Provide the (x, y) coordinate of the cell's center where the given text is located.  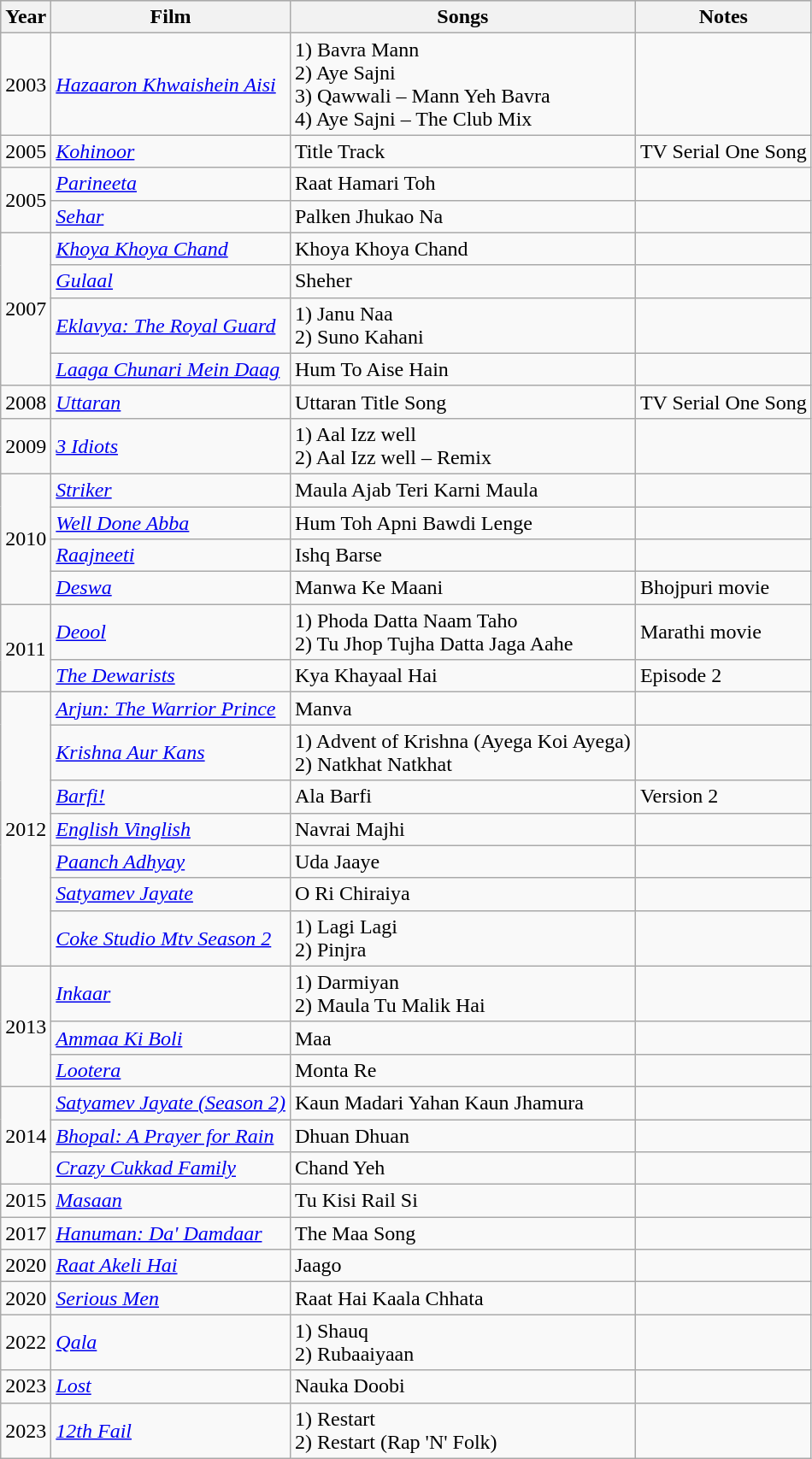
Deool (171, 632)
Bhopal: A Prayer for Rain (171, 1136)
Kya Khayaal Hai (462, 676)
1) Restart 2) Restart (Rap 'N' Folk) (462, 1431)
1) Shauq 2) Rubaaiyaan (462, 1342)
Hazaaron Khwaishein Aisi (171, 84)
Manva (462, 709)
English Vinglish (171, 829)
Krishna Aur Kans (171, 752)
Film (171, 17)
Episode 2 (723, 676)
Songs (462, 17)
Raat Hamari Toh (462, 184)
Ammaa Ki Boli (171, 1038)
Lootera (171, 1070)
Inkaar (171, 993)
2003 (26, 84)
2008 (26, 402)
Barfi! (171, 797)
1) Phoda Datta Naam Taho 2) Tu Jhop Tujha Datta Jaga Aahe (462, 632)
1) Janu Naa 2) Suno Kahani (462, 325)
Laaga Chunari Mein Daag (171, 369)
2012 (26, 829)
Arjun: The Warrior Prince (171, 709)
Maula Ajab Teri Karni Maula (462, 490)
Well Done Abba (171, 522)
Sehar (171, 216)
Serious Men (171, 1298)
Jaago (462, 1266)
Year (26, 17)
1) Bavra Mann2) Aye Sajni3) Qawwali – Mann Yeh Bavra4) Aye Sajni – The Club Mix (462, 84)
Maa (462, 1038)
2017 (26, 1233)
1) Darmiyan 2) Maula Tu Malik Hai (462, 993)
1) Aal Izz well 2) Aal Izz well – Remix (462, 446)
3 Idiots (171, 446)
Ala Barfi (462, 797)
Qala (171, 1342)
2009 (26, 446)
Monta Re (462, 1070)
Hum To Aise Hain (462, 369)
2007 (26, 309)
O Ri Chiraiya (462, 894)
Dhuan Dhuan (462, 1136)
Eklavya: The Royal Guard (171, 325)
1) Lagi Lagi 2) Pinjra (462, 938)
2011 (26, 648)
Hanuman: Da' Damdaar (171, 1233)
Coke Studio Mtv Season 2 (171, 938)
Uttaran (171, 402)
Raat Hai Kaala Chhata (462, 1298)
Satyamev Jayate (171, 894)
Uttaran Title Song (462, 402)
12th Fail (171, 1431)
Ishq Barse (462, 556)
Chand Yeh (462, 1168)
Tu Kisi Rail Si (462, 1201)
Paanch Adhyay (171, 862)
2010 (26, 538)
Striker (171, 490)
Gulaal (171, 281)
Kohinoor (171, 151)
Satyamev Jayate (Season 2) (171, 1103)
Deswa (171, 588)
Marathi movie (723, 632)
The Maa Song (462, 1233)
Title Track (462, 151)
Navrai Majhi (462, 829)
Raajneeti (171, 556)
2013 (26, 1026)
Lost (171, 1386)
Bhojpuri movie (723, 588)
Nauka Doobi (462, 1386)
Kaun Madari Yahan Kaun Jhamura (462, 1103)
Crazy Cukkad Family (171, 1168)
1) Advent of Krishna (Ayega Koi Ayega) 2) Natkhat Natkhat (462, 752)
Palken Jhukao Na (462, 216)
Manwa Ke Maani (462, 588)
Masaan (171, 1201)
Sheher (462, 281)
Hum Toh Apni Bawdi Lenge (462, 522)
2022 (26, 1342)
Uda Jaaye (462, 862)
Raat Akeli Hai (171, 1266)
Version 2 (723, 797)
Parineeta (171, 184)
The Dewarists (171, 676)
Notes (723, 17)
2014 (26, 1135)
2015 (26, 1201)
